Capture the cell that displays the provided text and extract its [x, y] central coordinate. 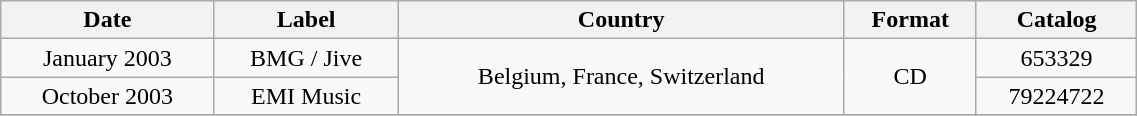
Catalog [1056, 20]
CD [910, 77]
653329 [1056, 58]
BMG / Jive [306, 58]
January 2003 [108, 58]
Format [910, 20]
October 2003 [108, 96]
79224722 [1056, 96]
EMI Music [306, 96]
Date [108, 20]
Belgium, France, Switzerland [621, 77]
Country [621, 20]
Label [306, 20]
